Search for the cell housing the specified text and yield its (X, Y) center coordinate. 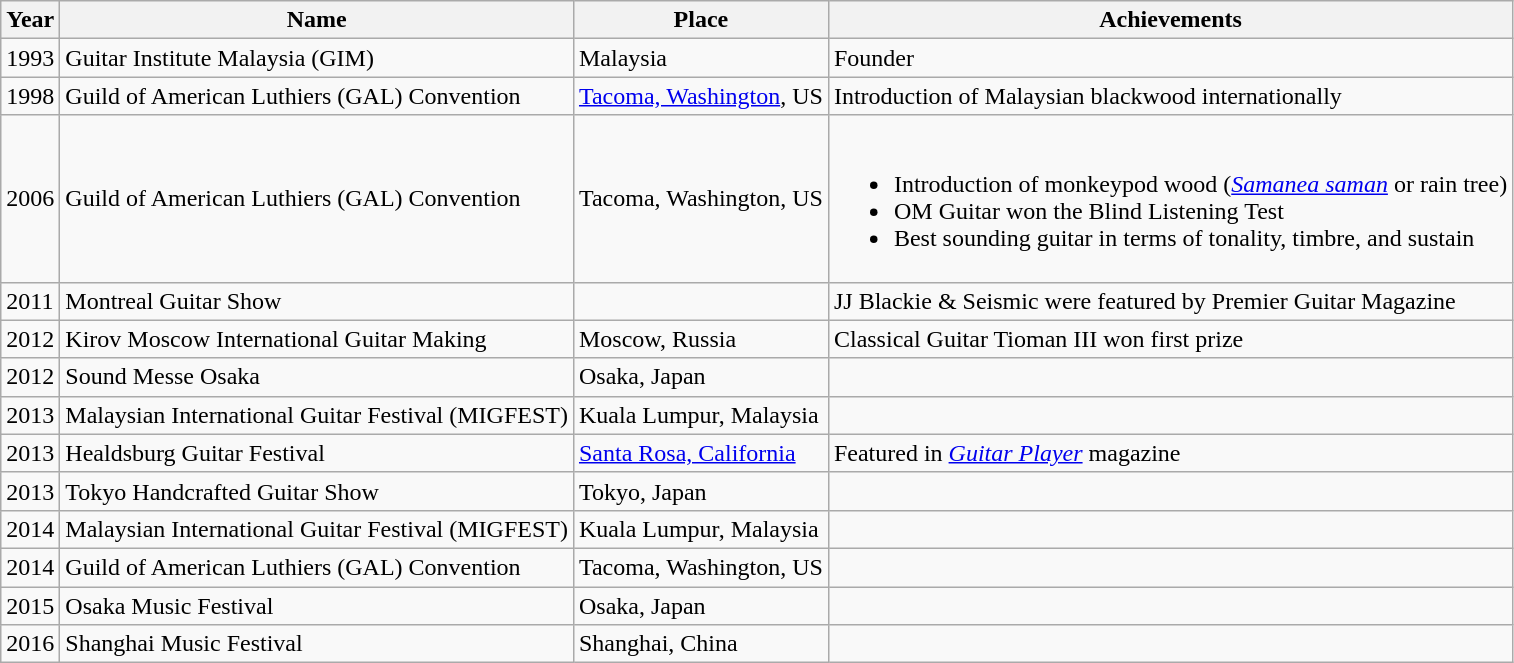
Introduction of Malaysian blackwood internationally (1170, 96)
2006 (30, 198)
2011 (30, 301)
1998 (30, 96)
Healdsburg Guitar Festival (317, 453)
Montreal Guitar Show (317, 301)
2016 (30, 644)
Featured in Guitar Player magazine (1170, 453)
Classical Guitar Tioman III won first prize (1170, 339)
Achievements (1170, 20)
Name (317, 20)
Kirov Moscow International Guitar Making (317, 339)
JJ Blackie & Seismic were featured by Premier Guitar Magazine (1170, 301)
Tokyo Handcrafted Guitar Show (317, 491)
Founder (1170, 58)
2015 (30, 605)
Shanghai, China (700, 644)
Malaysia (700, 58)
Santa Rosa, California (700, 453)
Shanghai Music Festival (317, 644)
Tokyo, Japan (700, 491)
Place (700, 20)
Guitar Institute Malaysia (GIM) (317, 58)
Osaka Music Festival (317, 605)
Year (30, 20)
Moscow, Russia (700, 339)
1993 (30, 58)
Sound Messe Osaka (317, 377)
